Determine the (X, Y) coordinate at the center of the cell enclosing the given text.  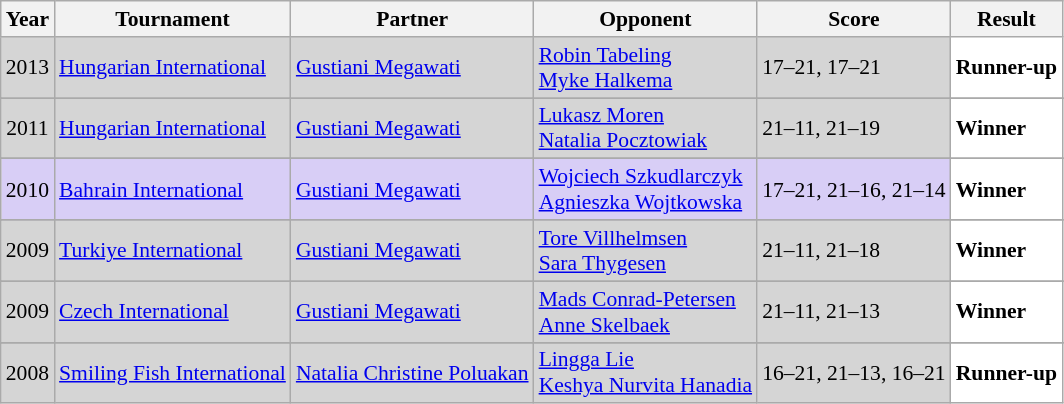
Partner (412, 19)
Tournament (172, 19)
17–21, 17–21 (854, 68)
Smiling Fish International (172, 372)
Mads Conrad-Petersen Anne Skelbaek (646, 312)
21–11, 21–18 (854, 250)
2008 (28, 372)
Lingga Lie Keshya Nurvita Hanadia (646, 372)
Score (854, 19)
2011 (28, 128)
21–11, 21–19 (854, 128)
Lukasz Moren Natalia Pocztowiak (646, 128)
21–11, 21–13 (854, 312)
Czech International (172, 312)
Year (28, 19)
Bahrain International (172, 190)
Natalia Christine Poluakan (412, 372)
Wojciech Szkudlarczyk Agnieszka Wojtkowska (646, 190)
2013 (28, 68)
Turkiye International (172, 250)
Result (1006, 19)
17–21, 21–16, 21–14 (854, 190)
Tore Villhelmsen Sara Thygesen (646, 250)
2010 (28, 190)
16–21, 21–13, 16–21 (854, 372)
Robin Tabeling Myke Halkema (646, 68)
Opponent (646, 19)
